Capture the cell that displays the provided text and extract its [X, Y] central coordinate. 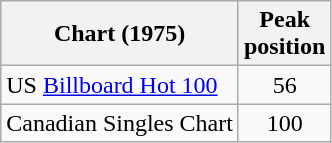
Chart (1975) [120, 34]
Canadian Singles Chart [120, 123]
100 [284, 123]
Peakposition [284, 34]
56 [284, 85]
US Billboard Hot 100 [120, 85]
